Detect which cell encompasses the target text, then output its (x, y) center coordinate. 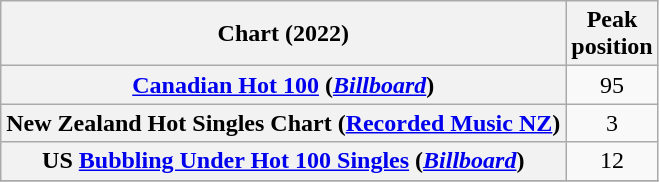
US Bubbling Under Hot 100 Singles (Billboard) (284, 161)
95 (612, 85)
Chart (2022) (284, 34)
Peakposition (612, 34)
3 (612, 123)
Canadian Hot 100 (Billboard) (284, 85)
New Zealand Hot Singles Chart (Recorded Music NZ) (284, 123)
12 (612, 161)
